Find where the given text appears and provide that cell's center as (x, y) coordinate. 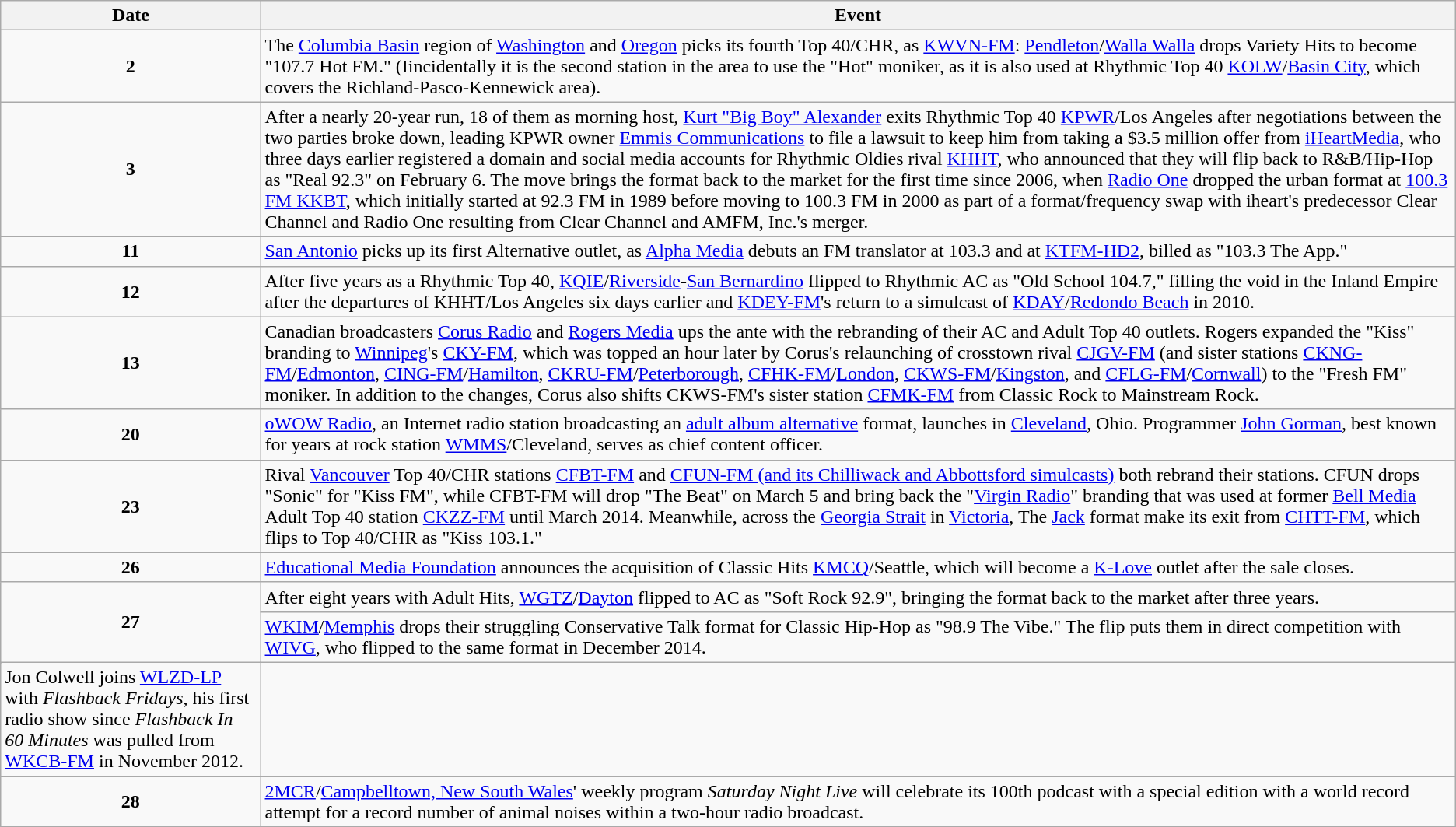
Jon Colwell joins WLZD-LP with Flashback Fridays, his first radio show since Flashback In 60 Minutes was pulled from WKCB-FM in November 2012. (131, 719)
11 (131, 251)
2 (131, 66)
27 (131, 622)
20 (131, 434)
Educational Media Foundation announces the acquisition of Classic Hits KMCQ/Seattle, which will become a K-Love outlet after the sale closes. (858, 567)
13 (131, 363)
3 (131, 170)
23 (131, 506)
12 (131, 291)
San Antonio picks up its first Alternative outlet, as Alpha Media debuts an FM translator at 103.3 and at KTFM-HD2, billed as "103.3 The App." (858, 251)
Date (131, 16)
26 (131, 567)
Event (858, 16)
After eight years with Adult Hits, WGTZ/Dayton flipped to AC as "Soft Rock 92.9", bringing the format back to the market after three years. (858, 597)
28 (131, 801)
